Pinpoint the cell where the given text exists, returning its (X, Y) midpoint coordinate. 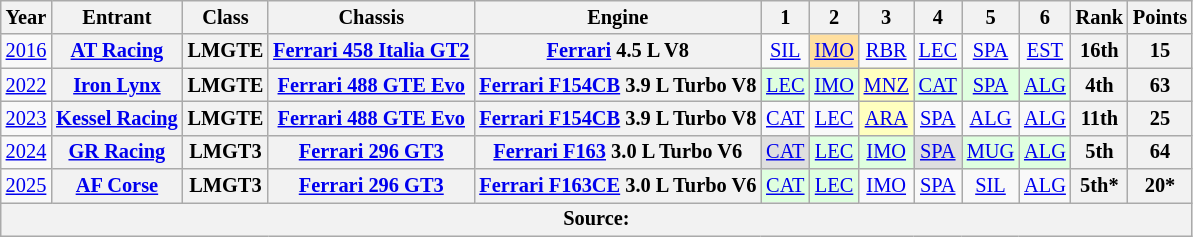
GR Racing (116, 152)
MUG (990, 152)
AT Racing (116, 51)
5th (1100, 152)
2022 (26, 85)
Points (1160, 17)
Chassis (371, 17)
2016 (26, 51)
Ferrari F163 3.0 L Turbo V6 (618, 152)
16th (1100, 51)
2024 (26, 152)
2023 (26, 118)
20* (1160, 186)
Source: (596, 219)
64 (1160, 152)
Ferrari F163CE 3.0 L Turbo V6 (618, 186)
ARA (886, 118)
RBR (886, 51)
5 (990, 17)
4th (1100, 85)
Kessel Racing (116, 118)
3 (886, 17)
15 (1160, 51)
1 (785, 17)
11th (1100, 118)
Class (226, 17)
6 (1045, 17)
EST (1045, 51)
Iron Lynx (116, 85)
Ferrari 458 Italia GT2 (371, 51)
Entrant (116, 17)
Year (26, 17)
63 (1160, 85)
2025 (26, 186)
MNZ (886, 85)
5th* (1100, 186)
2 (834, 17)
Engine (618, 17)
Ferrari 4.5 L V8 (618, 51)
AF Corse (116, 186)
25 (1160, 118)
4 (938, 17)
Rank (1100, 17)
